Search for the cell housing the specified text and yield its [X, Y] center coordinate. 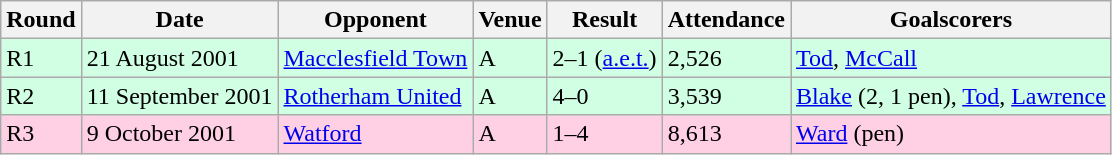
Rotherham United [376, 96]
R3 [41, 134]
3,539 [726, 96]
2–1 (a.e.t.) [604, 58]
9 October 2001 [180, 134]
R1 [41, 58]
Attendance [726, 20]
Macclesfield Town [376, 58]
R2 [41, 96]
Ward (pen) [950, 134]
1–4 [604, 134]
Watford [376, 134]
Blake (2, 1 pen), Tod, Lawrence [950, 96]
Goalscorers [950, 20]
Round [41, 20]
Opponent [376, 20]
21 August 2001 [180, 58]
Tod, McCall [950, 58]
4–0 [604, 96]
8,613 [726, 134]
Date [180, 20]
Venue [510, 20]
Result [604, 20]
2,526 [726, 58]
11 September 2001 [180, 96]
